Extract the (x, y) coordinate from the center of the cell holding the provided text.  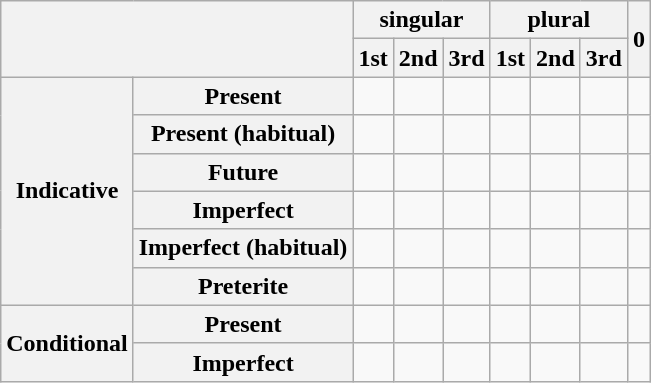
singular (422, 20)
plural (558, 20)
Preterite (243, 286)
0 (638, 39)
Indicative (67, 191)
Present (habitual) (243, 134)
Imperfect (habitual) (243, 248)
Conditional (67, 343)
Future (243, 172)
